From the cell containing the given text, extract its center point as (X, Y) coordinate. 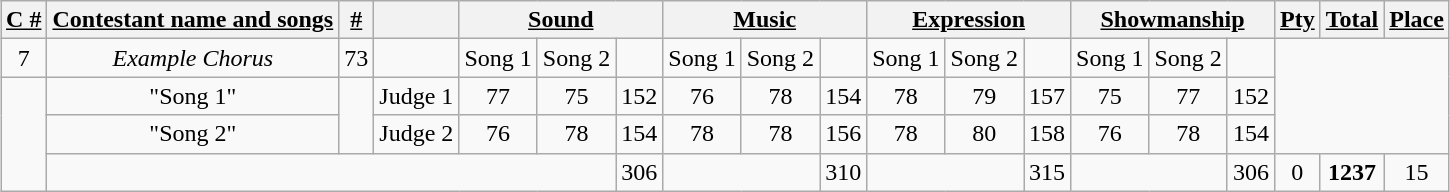
Music (765, 20)
Judge 2 (416, 134)
156 (844, 134)
Example Chorus (193, 58)
# (356, 20)
Sound (561, 20)
315 (1048, 172)
79 (984, 96)
Contestant name and songs (193, 20)
"Song 1" (193, 96)
15 (1417, 172)
Pty (1297, 20)
"Song 2" (193, 134)
Total (1352, 20)
1237 (1352, 172)
73 (356, 58)
310 (844, 172)
Place (1417, 20)
80 (984, 134)
158 (1048, 134)
C # (24, 20)
Showmanship (1173, 20)
Judge 1 (416, 96)
Expression (969, 20)
157 (1048, 96)
7 (24, 58)
0 (1297, 172)
